Find where the given text appears and provide that cell's center as [x, y] coordinate. 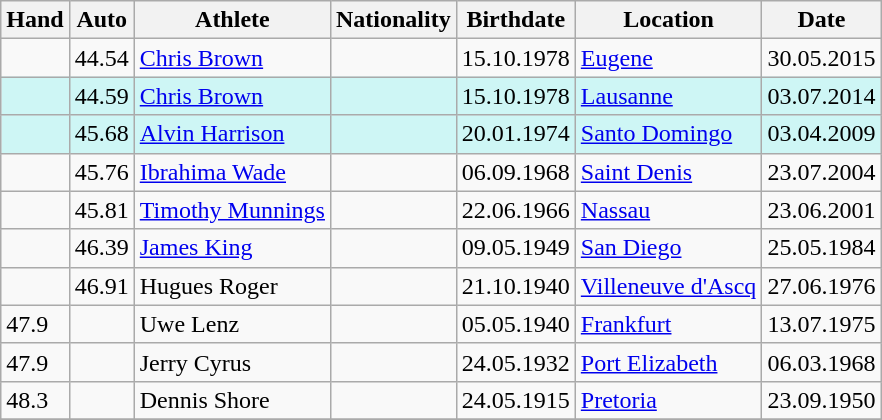
Santo Domingo [668, 134]
23.07.2004 [822, 172]
Uwe Lenz [232, 324]
03.07.2014 [822, 96]
Ibrahima Wade [232, 172]
James King [232, 248]
30.05.2015 [822, 58]
22.06.1966 [516, 210]
24.05.1932 [516, 362]
24.05.1915 [516, 400]
Location [668, 20]
Nassau [668, 210]
23.09.1950 [822, 400]
Nationality [393, 20]
25.05.1984 [822, 248]
Auto [102, 20]
Jerry Cyrus [232, 362]
45.76 [102, 172]
Athlete [232, 20]
Lausanne [668, 96]
09.05.1949 [516, 248]
06.09.1968 [516, 172]
Saint Denis [668, 172]
45.68 [102, 134]
48.3 [35, 400]
20.01.1974 [516, 134]
Dennis Shore [232, 400]
Hugues Roger [232, 286]
21.10.1940 [516, 286]
Birthdate [516, 20]
Date [822, 20]
44.54 [102, 58]
Frankfurt [668, 324]
Villeneuve d'Ascq [668, 286]
13.07.1975 [822, 324]
45.81 [102, 210]
03.04.2009 [822, 134]
Timothy Munnings [232, 210]
Eugene [668, 58]
Port Elizabeth [668, 362]
46.91 [102, 286]
Pretoria [668, 400]
46.39 [102, 248]
23.06.2001 [822, 210]
44.59 [102, 96]
Hand [35, 20]
27.06.1976 [822, 286]
05.05.1940 [516, 324]
06.03.1968 [822, 362]
Alvin Harrison [232, 134]
San Diego [668, 248]
